Capture the cell that displays the provided text and extract its (x, y) central coordinate. 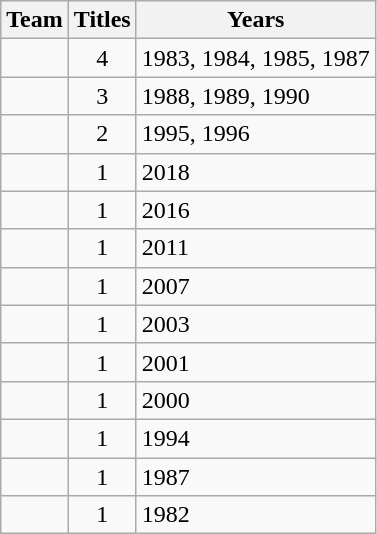
1983, 1984, 1985, 1987 (256, 58)
3 (102, 96)
1988, 1989, 1990 (256, 96)
2018 (256, 172)
Years (256, 20)
1987 (256, 477)
1994 (256, 438)
1995, 1996 (256, 134)
2007 (256, 286)
Team (35, 20)
2001 (256, 362)
1982 (256, 515)
Titles (102, 20)
2003 (256, 324)
2 (102, 134)
4 (102, 58)
2000 (256, 400)
2011 (256, 248)
2016 (256, 210)
